For the text-containing cell, return its midpoint in (X, Y) coordinate format. 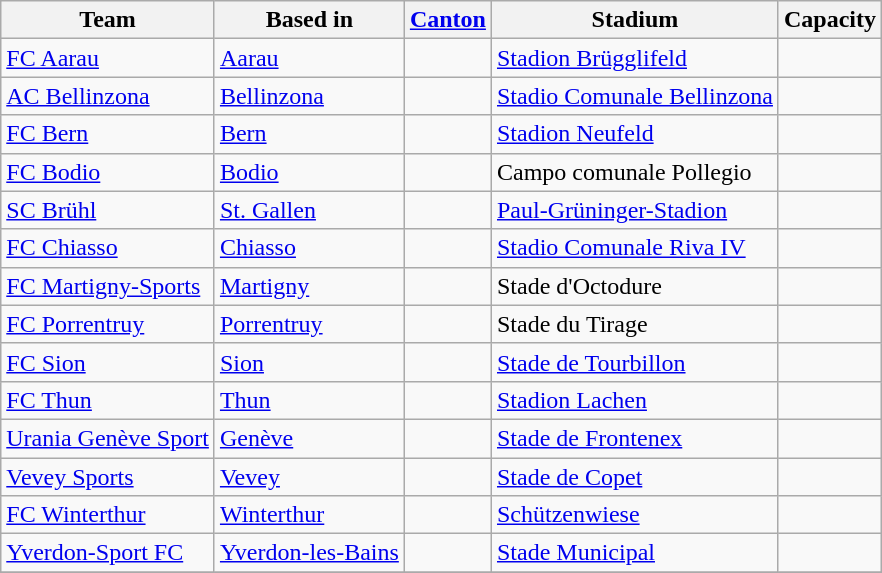
Chiasso (309, 248)
FC Sion (108, 362)
Genève (309, 438)
Thun (309, 400)
Team (108, 20)
Aarau (309, 58)
Vevey Sports (108, 477)
Based in (309, 20)
Stadio Comunale Bellinzona (634, 96)
Winterthur (309, 515)
AC Bellinzona (108, 96)
Stade de Frontenex (634, 438)
Stade Municipal (634, 553)
Stade du Tirage (634, 324)
Vevey (309, 477)
Stadio Comunale Riva IV (634, 248)
Yverdon-les-Bains (309, 553)
SC Brühl (108, 210)
St. Gallen (309, 210)
FC Bodio (108, 172)
Porrentruy (309, 324)
Capacity (830, 20)
Stade de Copet (634, 477)
FC Porrentruy (108, 324)
FC Bern (108, 134)
Campo comunale Pollegio (634, 172)
Stadion Neufeld (634, 134)
Stadion Brügglifeld (634, 58)
Bodio (309, 172)
FC Chiasso (108, 248)
FC Martigny-Sports (108, 286)
Bellinzona (309, 96)
Paul-Grüninger-Stadion (634, 210)
Sion (309, 362)
FC Winterthur (108, 515)
Bern (309, 134)
Stadion Lachen (634, 400)
Stade de Tourbillon (634, 362)
Stade d'Octodure (634, 286)
Urania Genève Sport (108, 438)
Schützenwiese (634, 515)
Stadium (634, 20)
Canton (448, 20)
FC Thun (108, 400)
FC Aarau (108, 58)
Yverdon-Sport FC (108, 553)
Martigny (309, 286)
